Return the (x, y) coordinate for the center point of the cell that contains the specified text.  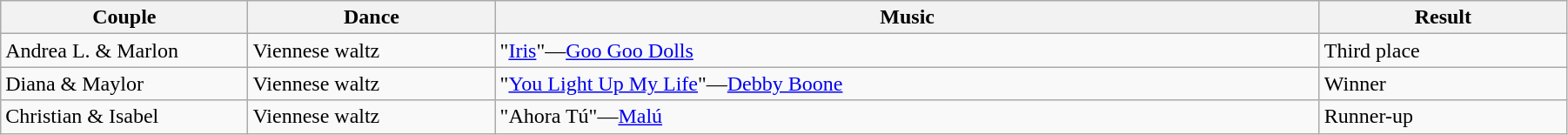
"You Light Up My Life"—Debby Boone (907, 84)
Dance (372, 17)
Andrea L. & Marlon (124, 51)
Runner-up (1443, 117)
Third place (1443, 51)
Music (907, 17)
"Ahora Tú"—Malú (907, 117)
Diana & Maylor (124, 84)
Christian & Isabel (124, 117)
Winner (1443, 84)
Couple (124, 17)
"Iris"—Goo Goo Dolls (907, 51)
Result (1443, 17)
